Capture the cell that displays the provided text and extract its [x, y] central coordinate. 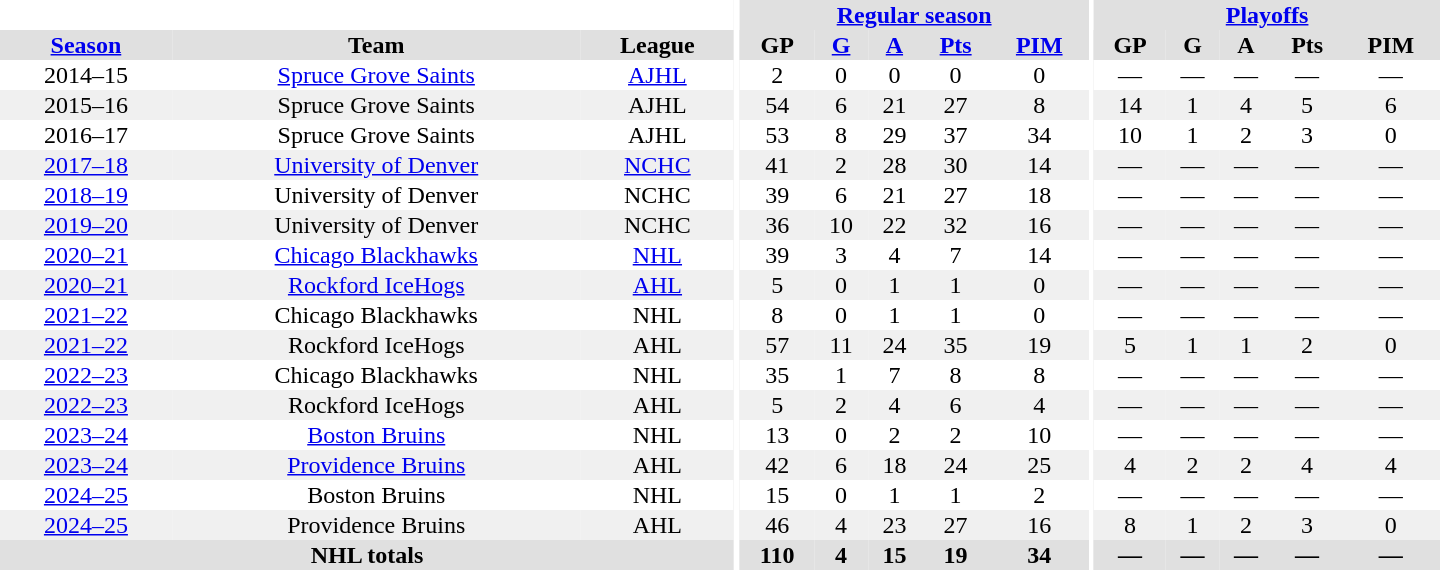
2016–17 [86, 135]
2019–20 [86, 225]
28 [894, 165]
Team [376, 45]
42 [777, 465]
37 [956, 135]
57 [777, 345]
NHL totals [367, 555]
36 [777, 225]
Regular season [914, 15]
11 [840, 345]
29 [894, 135]
League [658, 45]
22 [894, 225]
2014–15 [86, 75]
30 [956, 165]
46 [777, 525]
53 [777, 135]
23 [894, 525]
2017–18 [86, 165]
Playoffs [1267, 15]
41 [777, 165]
32 [956, 225]
2015–16 [86, 105]
Season [86, 45]
54 [777, 105]
110 [777, 555]
25 [1039, 465]
13 [777, 435]
2018–19 [86, 195]
